Provide the [x, y] coordinate of the cell's center where the given text is located.  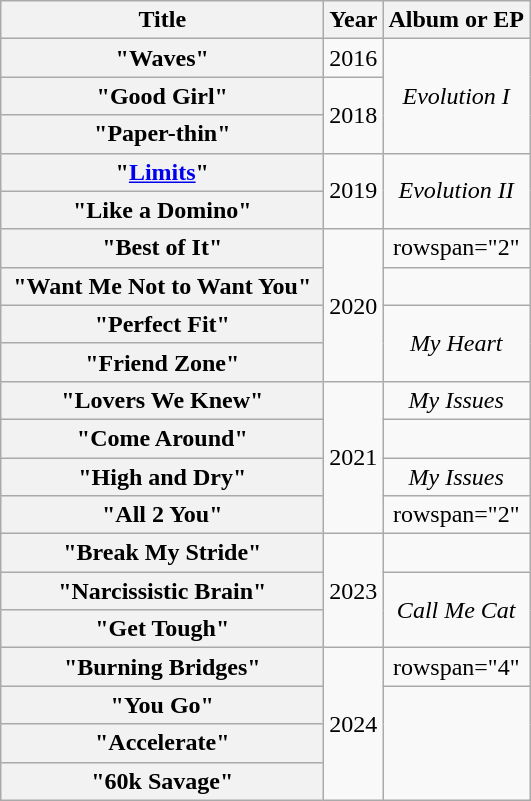
Call Me Cat [456, 610]
"Break My Stride" [162, 553]
Title [162, 20]
"Accelerate" [162, 743]
"Paper-thin" [162, 134]
"All 2 You" [162, 515]
2024 [354, 724]
Album or EP [456, 20]
"Come Around" [162, 438]
"Get Tough" [162, 629]
Evolution I [456, 96]
Year [354, 20]
2021 [354, 457]
2019 [354, 191]
2016 [354, 58]
"Good Girl" [162, 96]
"Best of It" [162, 248]
"Burning Bridges" [162, 667]
"Want Me Not to Want You" [162, 286]
"Like a Domino" [162, 210]
Evolution II [456, 191]
"High and Dry" [162, 477]
2020 [354, 305]
"Friend Zone" [162, 362]
"Limits" [162, 172]
"Waves" [162, 58]
"Narcissistic Brain" [162, 591]
"Lovers We Knew" [162, 400]
"Perfect Fit" [162, 324]
2018 [354, 115]
rowspan="4" [456, 667]
My Heart [456, 343]
"60k Savage" [162, 781]
2023 [354, 591]
"You Go" [162, 705]
